Provide the [X, Y] coordinate of the cell's center where the given text is located.  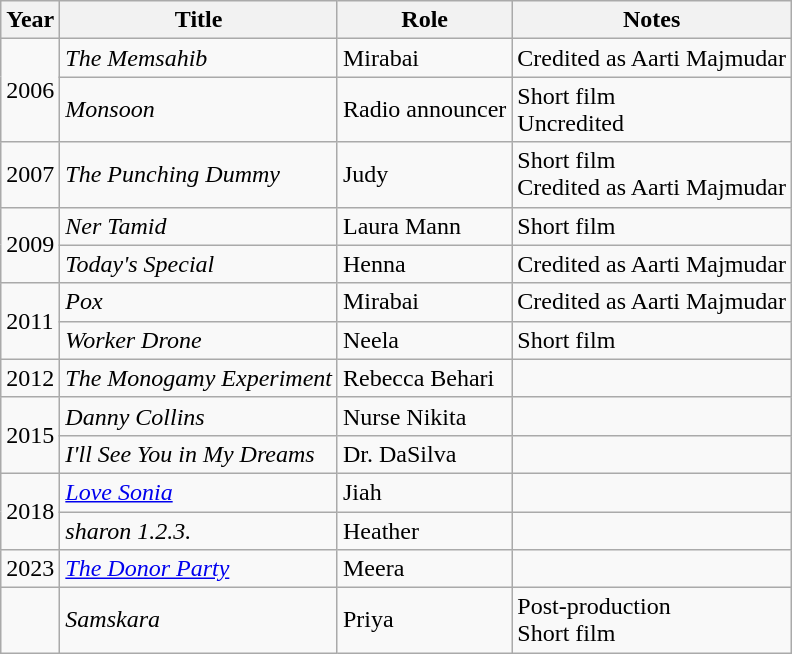
Post-production Short film [652, 620]
The Memsahib [199, 58]
Pox [199, 302]
2015 [30, 435]
Role [424, 20]
I'll See You in My Dreams [199, 454]
Priya [424, 620]
2006 [30, 90]
2012 [30, 378]
The Donor Party [199, 569]
Neela [424, 340]
The Monogamy Experiment [199, 378]
2018 [30, 511]
Henna [424, 264]
Laura Mann [424, 226]
Samskara [199, 620]
sharon 1.2.3. [199, 531]
2009 [30, 245]
Ner Tamid [199, 226]
2007 [30, 174]
Radio announcer [424, 110]
Rebecca Behari [424, 378]
Judy [424, 174]
Short film Credited as Aarti Majmudar [652, 174]
Monsoon [199, 110]
Title [199, 20]
Dr. DaSilva [424, 454]
Love Sonia [199, 492]
Worker Drone [199, 340]
The Punching Dummy [199, 174]
Danny Collins [199, 416]
Today's Special [199, 264]
2023 [30, 569]
Notes [652, 20]
Year [30, 20]
Heather [424, 531]
Jiah [424, 492]
Short film Uncredited [652, 110]
2011 [30, 321]
Meera [424, 569]
Nurse Nikita [424, 416]
